Locate the cell with the specified text and output its [x, y] center coordinate. 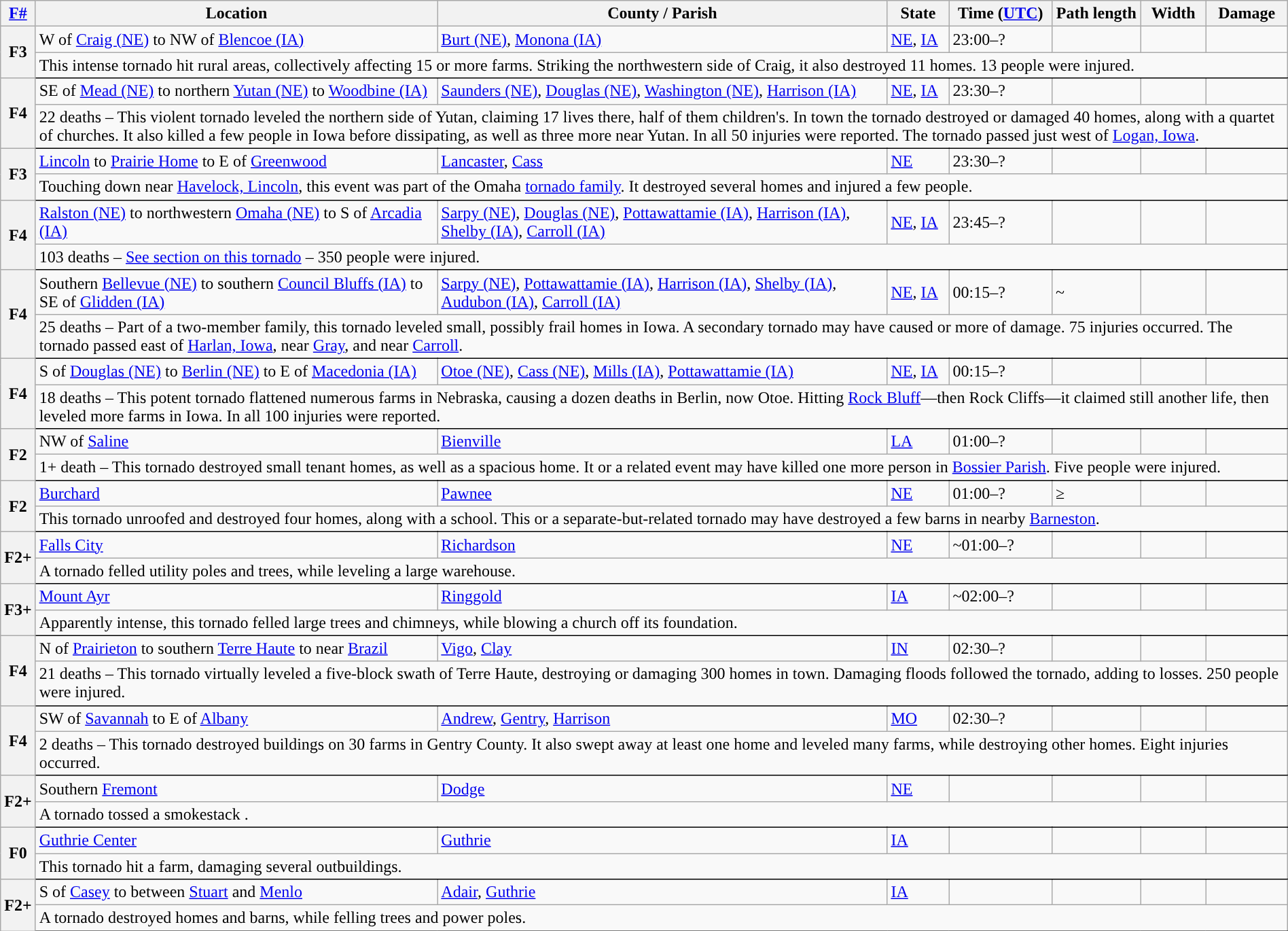
Pawnee [662, 493]
SE of Mead (NE) to northern Yutan (NE) to Woodbine (IA) [236, 91]
23:45–? [1000, 222]
Burt (NE), Monona (IA) [662, 39]
Ralston (NE) to northwestern Omaha (NE) to S of Arcadia (IA) [236, 222]
Guthrie [662, 840]
Sarpy (NE), Douglas (NE), Pottawattamie (IA), Harrison (IA), Shelby (IA), Carroll (IA) [662, 222]
F# [18, 14]
Mount Ayr [236, 597]
F3+ [18, 610]
Adair, Guthrie [662, 892]
F0 [18, 853]
23:00–? [1000, 39]
A tornado destroyed homes and barns, while felling trees and power poles. [662, 918]
Bienville [662, 442]
SW of Savannah to E of Albany [236, 718]
Vigo, Clay [662, 648]
Time (UTC) [1000, 14]
≥ [1096, 493]
Falls City [236, 545]
Dodge [662, 788]
Andrew, Gentry, Harrison [662, 718]
Location [236, 14]
W of Craig (NE) to NW of Blencoe (IA) [236, 39]
County / Parish [662, 14]
N of Prairieton to southern Terre Haute to near Brazil [236, 648]
This tornado hit a farm, damaging several outbuildings. [662, 866]
A tornado tossed a smokestack . [662, 814]
IN [918, 648]
~02:00–? [1000, 597]
Burchard [236, 493]
Apparently intense, this tornado felled large trees and chimneys, while blowing a church off its foundation. [662, 622]
Guthrie Center [236, 840]
Path length [1096, 14]
Southern Bellevue (NE) to southern Council Bluffs (IA) to SE of Glidden (IA) [236, 292]
~ [1096, 292]
NW of Saline [236, 442]
LA [918, 442]
Ringgold [662, 597]
~01:00–? [1000, 545]
Otoe (NE), Cass (NE), Mills (IA), Pottawattamie (IA) [662, 371]
Lincoln to Prairie Home to E of Greenwood [236, 161]
Sarpy (NE), Pottawattamie (IA), Harrison (IA), Shelby (IA), Audubon (IA), Carroll (IA) [662, 292]
Touching down near Havelock, Lincoln, this event was part of the Omaha tornado family. It destroyed several homes and injured a few people. [662, 187]
S of Douglas (NE) to Berlin (NE) to E of Macedonia (IA) [236, 371]
103 deaths – See section on this tornado – 350 people were injured. [662, 257]
A tornado felled utility poles and trees, while leveling a large warehouse. [662, 571]
Southern Fremont [236, 788]
Richardson [662, 545]
State [918, 14]
Width [1173, 14]
S of Casey to between Stuart and Menlo [236, 892]
MO [918, 718]
Saunders (NE), Douglas (NE), Washington (NE), Harrison (IA) [662, 91]
Lancaster, Cass [662, 161]
Damage [1247, 14]
